Capture the cell that displays the provided text and extract its (X, Y) central coordinate. 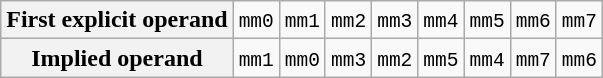
First explicit operand (117, 20)
Implied operand (117, 58)
